Output the [X, Y] coordinate of the center of the cell containing the given text.  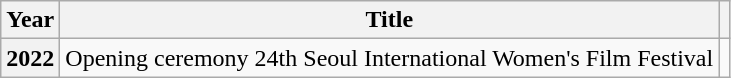
Title [390, 20]
2022 [30, 58]
Opening ceremony 24th Seoul International Women's Film Festival [390, 58]
Year [30, 20]
